For the text-containing cell, return its midpoint in (x, y) coordinate format. 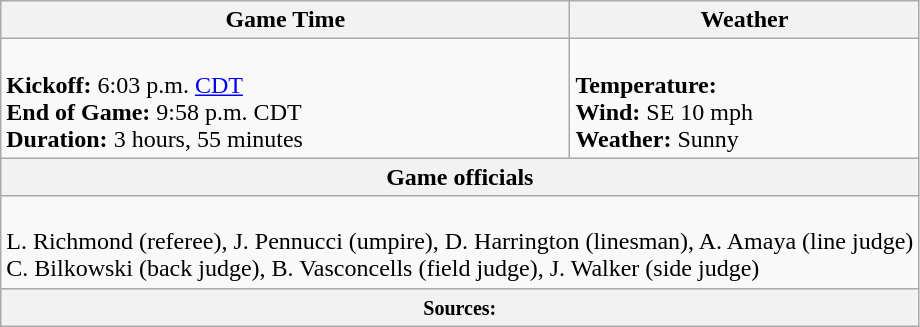
Game officials (460, 177)
Temperature: Wind: SE 10 mph Weather: Sunny (744, 98)
Weather (744, 20)
Game Time (286, 20)
Sources: (460, 307)
Kickoff: 6:03 p.m. CDT End of Game: 9:58 p.m. CDT Duration: 3 hours, 55 minutes (286, 98)
